Determine the (X, Y) coordinate at the center of the cell enclosing the given text.  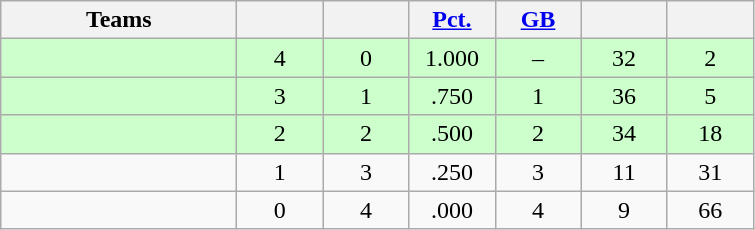
9 (624, 210)
5 (710, 96)
.500 (452, 134)
31 (710, 172)
.000 (452, 210)
1.000 (452, 58)
– (538, 58)
.750 (452, 96)
GB (538, 20)
Pct. (452, 20)
32 (624, 58)
.250 (452, 172)
66 (710, 210)
36 (624, 96)
Teams (119, 20)
18 (710, 134)
11 (624, 172)
34 (624, 134)
